Capture the cell that displays the provided text and extract its (X, Y) central coordinate. 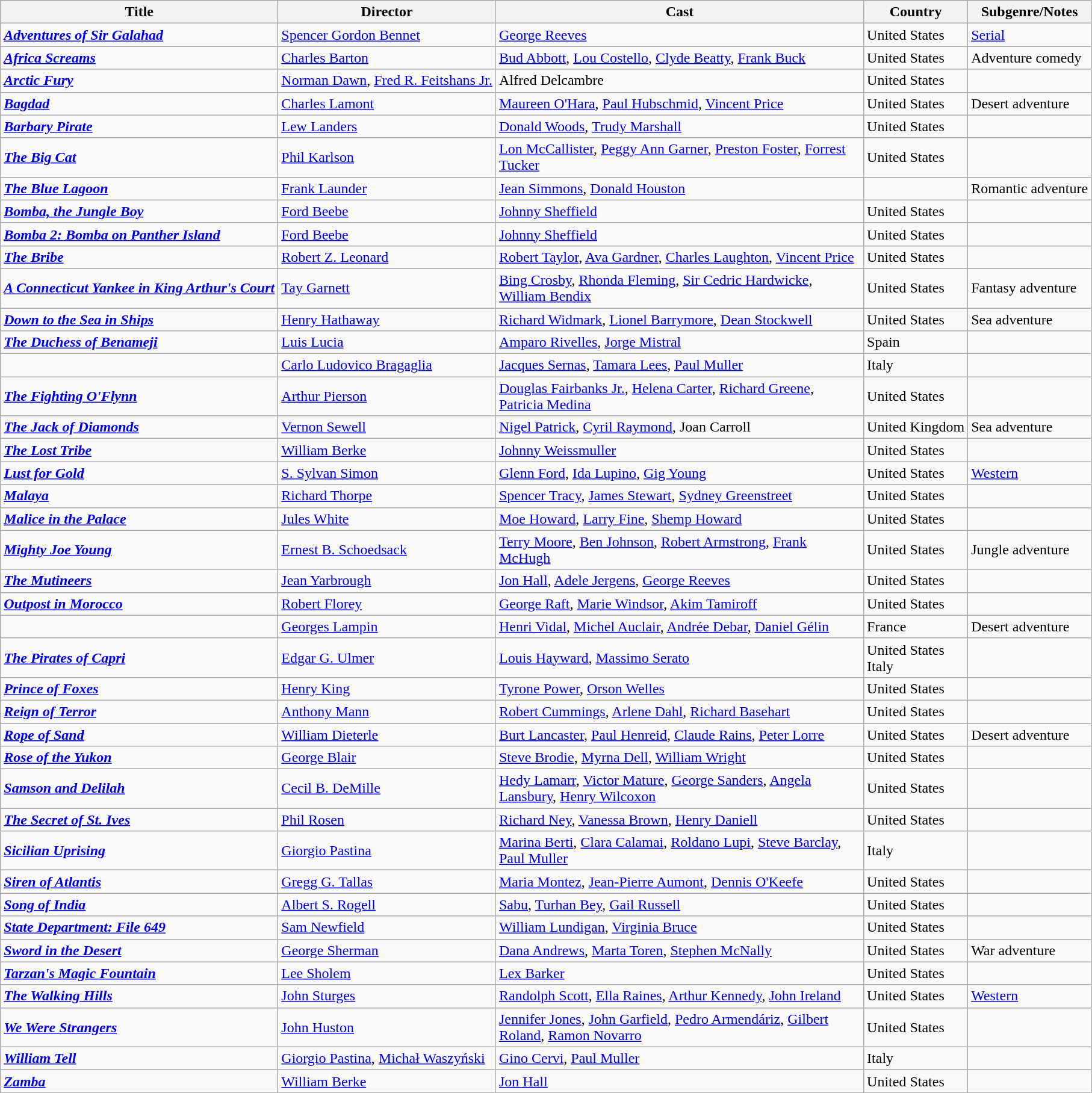
Cecil B. DeMille (387, 788)
The Blue Lagoon (140, 188)
Down to the Sea in Ships (140, 320)
Anthony Mann (387, 711)
Cast (679, 12)
Maria Montez, Jean-Pierre Aumont, Dennis O'Keefe (679, 882)
Outpost in Morocco (140, 604)
Donald Woods, Trudy Marshall (679, 126)
Maureen O'Hara, Paul Hubschmid, Vincent Price (679, 104)
We Were Strangers (140, 1027)
Robert Z. Leonard (387, 257)
Henry King (387, 689)
Steve Brodie, Myrna Dell, William Wright (679, 758)
Bomba 2: Bomba on Panther Island (140, 234)
S. Sylvan Simon (387, 473)
Phil Rosen (387, 820)
The Big Cat (140, 158)
Lex Barker (679, 973)
Jungle adventure (1029, 550)
Malice in the Palace (140, 519)
Vernon Sewell (387, 427)
The Jack of Diamonds (140, 427)
Spencer Gordon Bennet (387, 35)
Sicilian Uprising (140, 851)
Lust for Gold (140, 473)
The Lost Tribe (140, 450)
Amparo Rivelles, Jorge Mistral (679, 342)
Terry Moore, Ben Johnson, Robert Armstrong, Frank McHugh (679, 550)
Lee Sholem (387, 973)
Georges Lampin (387, 627)
Romantic adventure (1029, 188)
Adventure comedy (1029, 58)
Mighty Joe Young (140, 550)
The Bribe (140, 257)
Charles Barton (387, 58)
Dana Andrews, Marta Toren, Stephen McNally (679, 950)
Director (387, 12)
Spencer Tracy, James Stewart, Sydney Greenstreet (679, 496)
Richard Thorpe (387, 496)
Marina Berti, Clara Calamai, Roldano Lupi, Steve Barclay, Paul Muller (679, 851)
Sabu, Turhan Bey, Gail Russell (679, 905)
Tay Garnett (387, 288)
Adventures of Sir Galahad (140, 35)
State Department: File 649 (140, 927)
Luis Lucia (387, 342)
Tarzan's Magic Fountain (140, 973)
Bagdad (140, 104)
Louis Hayward, Massimo Serato (679, 657)
Serial (1029, 35)
Norman Dawn, Fred R. Feitshans Jr. (387, 81)
The Walking Hills (140, 996)
United StatesItaly (916, 657)
France (916, 627)
John Huston (387, 1027)
George Raft, Marie Windsor, Akim Tamiroff (679, 604)
Alfred Delcambre (679, 81)
Siren of Atlantis (140, 882)
Song of India (140, 905)
Robert Cummings, Arlene Dahl, Richard Basehart (679, 711)
Sam Newfield (387, 927)
A Connecticut Yankee in King Arthur's Court (140, 288)
Barbary Pirate (140, 126)
Randolph Scott, Ella Raines, Arthur Kennedy, John Ireland (679, 996)
Tyrone Power, Orson Welles (679, 689)
Rose of the Yukon (140, 758)
Lew Landers (387, 126)
George Blair (387, 758)
Henri Vidal, Michel Auclair, Andrée Debar, Daniel Gélin (679, 627)
William Lundigan, Virginia Bruce (679, 927)
The Fighting O'Flynn (140, 396)
Frank Launder (387, 188)
Albert S. Rogell (387, 905)
Nigel Patrick, Cyril Raymond, Joan Carroll (679, 427)
Reign of Terror (140, 711)
Africa Screams (140, 58)
United Kingdom (916, 427)
The Pirates of Capri (140, 657)
Arthur Pierson (387, 396)
Jon Hall, Adele Jergens, George Reeves (679, 581)
Malaya (140, 496)
Johnny Weissmuller (679, 450)
Carlo Ludovico Bragaglia (387, 365)
Jean Simmons, Donald Houston (679, 188)
William Tell (140, 1058)
Gregg G. Tallas (387, 882)
George Sherman (387, 950)
Fantasy adventure (1029, 288)
Jules White (387, 519)
Bomba, the Jungle Boy (140, 211)
Bing Crosby, Rhonda Fleming, Sir Cedric Hardwicke, William Bendix (679, 288)
Country (916, 12)
Jacques Sernas, Tamara Lees, Paul Muller (679, 365)
Glenn Ford, Ida Lupino, Gig Young (679, 473)
Moe Howard, Larry Fine, Shemp Howard (679, 519)
The Mutineers (140, 581)
Subgenre/Notes (1029, 12)
Bud Abbott, Lou Costello, Clyde Beatty, Frank Buck (679, 58)
The Secret of St. Ives (140, 820)
Rope of Sand (140, 735)
Robert Taylor, Ava Gardner, Charles Laughton, Vincent Price (679, 257)
Richard Widmark, Lionel Barrymore, Dean Stockwell (679, 320)
Douglas Fairbanks Jr., Helena Carter, Richard Greene, Patricia Medina (679, 396)
John Sturges (387, 996)
Spain (916, 342)
Jean Yarbrough (387, 581)
Title (140, 12)
Sword in the Desert (140, 950)
Phil Karlson (387, 158)
Prince of Foxes (140, 689)
Lon McCallister, Peggy Ann Garner, Preston Foster, Forrest Tucker (679, 158)
Arctic Fury (140, 81)
Ernest B. Schoedsack (387, 550)
Robert Florey (387, 604)
Charles Lamont (387, 104)
Zamba (140, 1081)
Richard Ney, Vanessa Brown, Henry Daniell (679, 820)
Samson and Delilah (140, 788)
George Reeves (679, 35)
Hedy Lamarr, Victor Mature, George Sanders, Angela Lansbury, Henry Wilcoxon (679, 788)
William Dieterle (387, 735)
Jon Hall (679, 1081)
Edgar G. Ulmer (387, 657)
Burt Lancaster, Paul Henreid, Claude Rains, Peter Lorre (679, 735)
Giorgio Pastina, Michał Waszyński (387, 1058)
Gino Cervi, Paul Muller (679, 1058)
Jennifer Jones, John Garfield, Pedro Armendáriz, Gilbert Roland, Ramon Novarro (679, 1027)
War adventure (1029, 950)
Giorgio Pastina (387, 851)
The Duchess of Benameji (140, 342)
Henry Hathaway (387, 320)
